From the cell containing the given text, extract its center point as (X, Y) coordinate. 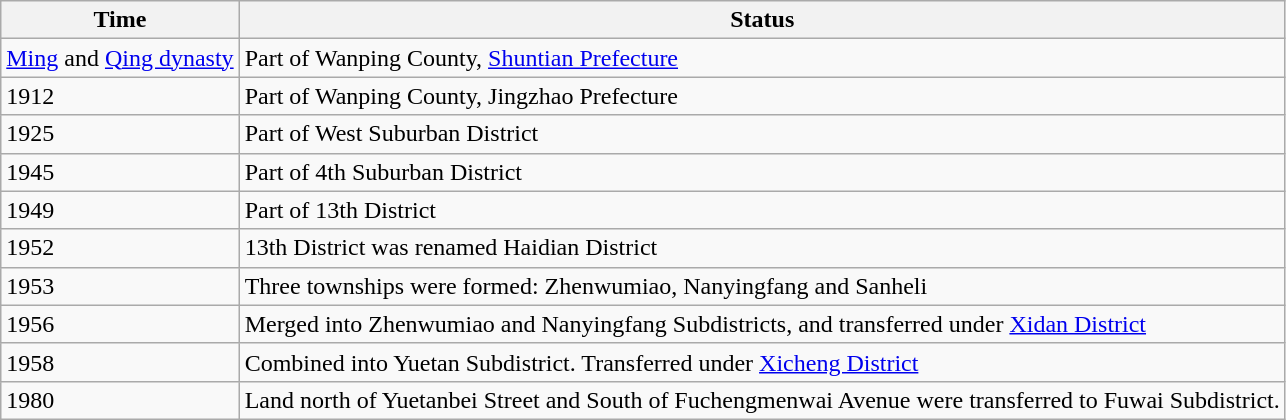
1912 (120, 96)
Time (120, 20)
Three townships were formed: Zhenwumiao, Nanyingfang and Sanheli (762, 286)
Part of West Suburban District (762, 134)
1953 (120, 286)
1949 (120, 210)
1958 (120, 362)
1945 (120, 172)
Part of 13th District (762, 210)
Merged into Zhenwumiao and Nanyingfang Subdistricts, and transferred under Xidan District (762, 324)
1980 (120, 400)
Part of Wanping County, Shuntian Prefecture (762, 58)
1925 (120, 134)
Land north of Yuetanbei Street and South of Fuchengmenwai Avenue were transferred to Fuwai Subdistrict. (762, 400)
Status (762, 20)
Combined into Yuetan Subdistrict. Transferred under Xicheng District (762, 362)
1956 (120, 324)
1952 (120, 248)
13th District was renamed Haidian District (762, 248)
Part of Wanping County, Jingzhao Prefecture (762, 96)
Ming and Qing dynasty (120, 58)
Part of 4th Suburban District (762, 172)
